Return (X, Y) of the center of cell containing provided text 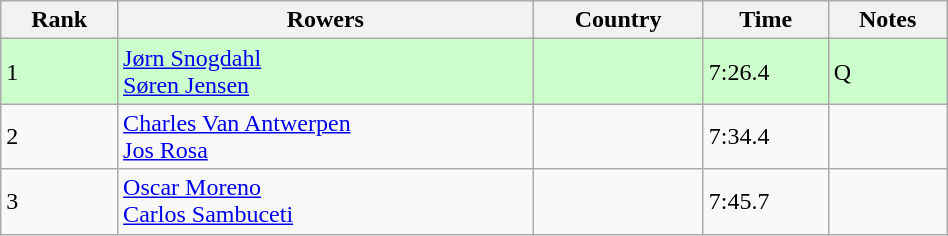
Oscar MorenoCarlos Sambuceti (326, 202)
Rank (60, 20)
Time (766, 20)
7:45.7 (766, 202)
3 (60, 202)
7:34.4 (766, 136)
Charles Van AntwerpenJos Rosa (326, 136)
Country (618, 20)
2 (60, 136)
Rowers (326, 20)
Notes (888, 20)
Q (888, 72)
1 (60, 72)
Jørn SnogdahlSøren Jensen (326, 72)
7:26.4 (766, 72)
